Search for the cell housing the specified text and yield its (x, y) center coordinate. 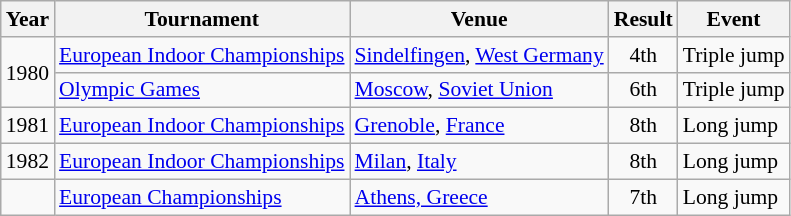
Moscow, Soviet Union (480, 90)
Year (28, 19)
1982 (28, 162)
4th (644, 55)
7th (644, 197)
Result (644, 19)
Milan, Italy (480, 162)
Grenoble, France (480, 126)
Venue (480, 19)
1980 (28, 72)
European Championships (202, 197)
Event (734, 19)
Olympic Games (202, 90)
1981 (28, 126)
Sindelfingen, West Germany (480, 55)
6th (644, 90)
Athens, Greece (480, 197)
Tournament (202, 19)
